Return (X, Y) of the center of cell containing provided text 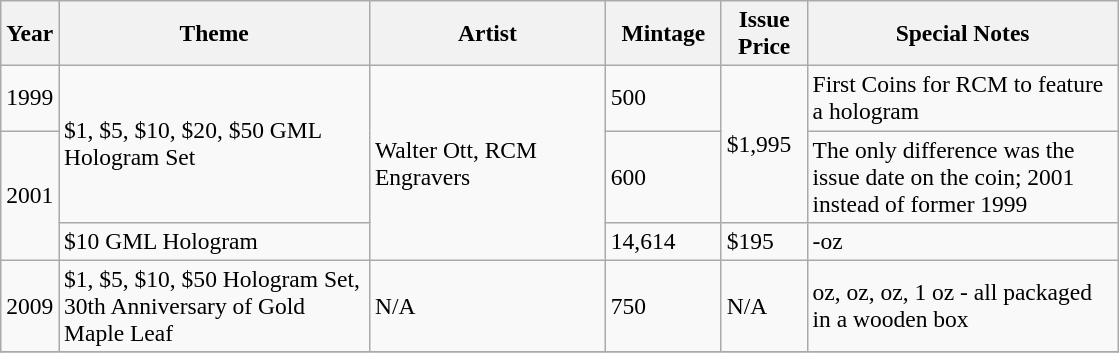
$195 (764, 241)
600 (663, 176)
Special Notes (962, 32)
$1, $5, $10, $20, $50 GML Hologram Set (214, 144)
Artist (488, 32)
The only difference was the issue date on the coin; 2001 instead of former 1999 (962, 176)
750 (663, 306)
Issue Price (764, 32)
Theme (214, 32)
1999 (30, 98)
$10 GML Hologram (214, 241)
oz, oz, oz, 1 oz - all packaged in a wooden box (962, 306)
2009 (30, 306)
14,614 (663, 241)
First Coins for RCM to feature a hologram (962, 98)
$1, $5, $10, $50 Hologram Set, 30th Anniversary of Gold Maple Leaf (214, 306)
$1,995 (764, 144)
2001 (30, 195)
Year (30, 32)
500 (663, 98)
-oz (962, 241)
Walter Ott, RCM Engravers (488, 162)
Mintage (663, 32)
